Find where the given text appears and provide that cell's center as [x, y] coordinate. 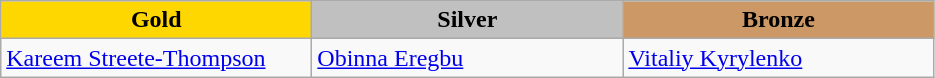
Kareem Streete-Thompson [156, 58]
Bronze [778, 20]
Vitaliy Kyrylenko [778, 58]
Silver [468, 20]
Obinna Eregbu [468, 58]
Gold [156, 20]
